From the cell containing the given text, extract its center point as (X, Y) coordinate. 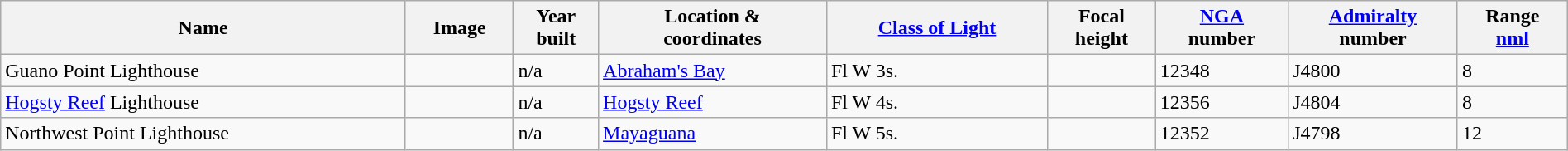
Fl W 5s. (936, 134)
Northwest Point Lighthouse (203, 134)
Fl W 3s. (936, 71)
Guano Point Lighthouse (203, 71)
Hogsty Reef (713, 102)
J4798 (1373, 134)
12348 (1222, 71)
12 (1512, 134)
Location & coordinates (713, 28)
NGAnumber (1222, 28)
Fl W 4s. (936, 102)
12356 (1222, 102)
12352 (1222, 134)
Mayaguana (713, 134)
J4800 (1373, 71)
Admiraltynumber (1373, 28)
Rangenml (1512, 28)
Yearbuilt (556, 28)
Image (459, 28)
Abraham's Bay (713, 71)
Hogsty Reef Lighthouse (203, 102)
Focalheight (1102, 28)
J4804 (1373, 102)
Class of Light (936, 28)
Name (203, 28)
